Locate the cell with the specified text and output its [x, y] center coordinate. 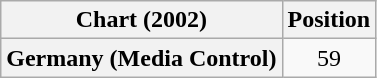
Position [329, 20]
59 [329, 58]
Germany (Media Control) [142, 58]
Chart (2002) [142, 20]
